Scan for the cell matching the given text and deliver its [X, Y] coordinate at center. 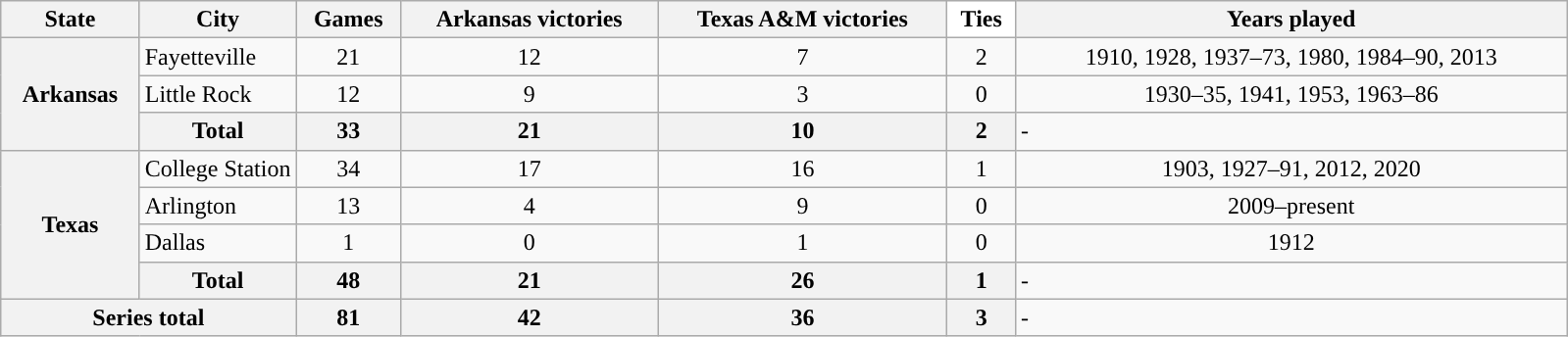
Ties [982, 20]
Arkansas [71, 94]
48 [349, 280]
7 [802, 57]
Arkansas victories [530, 20]
10 [802, 131]
13 [349, 206]
1930–35, 1941, 1953, 1963–86 [1290, 94]
Years played [1290, 20]
College Station [218, 168]
4 [530, 206]
17 [530, 168]
34 [349, 168]
26 [802, 280]
Arlington [218, 206]
Little Rock [218, 94]
16 [802, 168]
Texas A&M victories [802, 20]
State [71, 20]
81 [349, 317]
1912 [1290, 243]
Fayetteville [218, 57]
City [218, 20]
36 [802, 317]
1903, 1927–91, 2012, 2020 [1290, 168]
Games [349, 20]
Dallas [218, 243]
33 [349, 131]
2009–present [1290, 206]
Texas [71, 224]
Series total [149, 317]
1910, 1928, 1937–73, 1980, 1984–90, 2013 [1290, 57]
42 [530, 317]
